Locate the cell with the specified text and output its [X, Y] center coordinate. 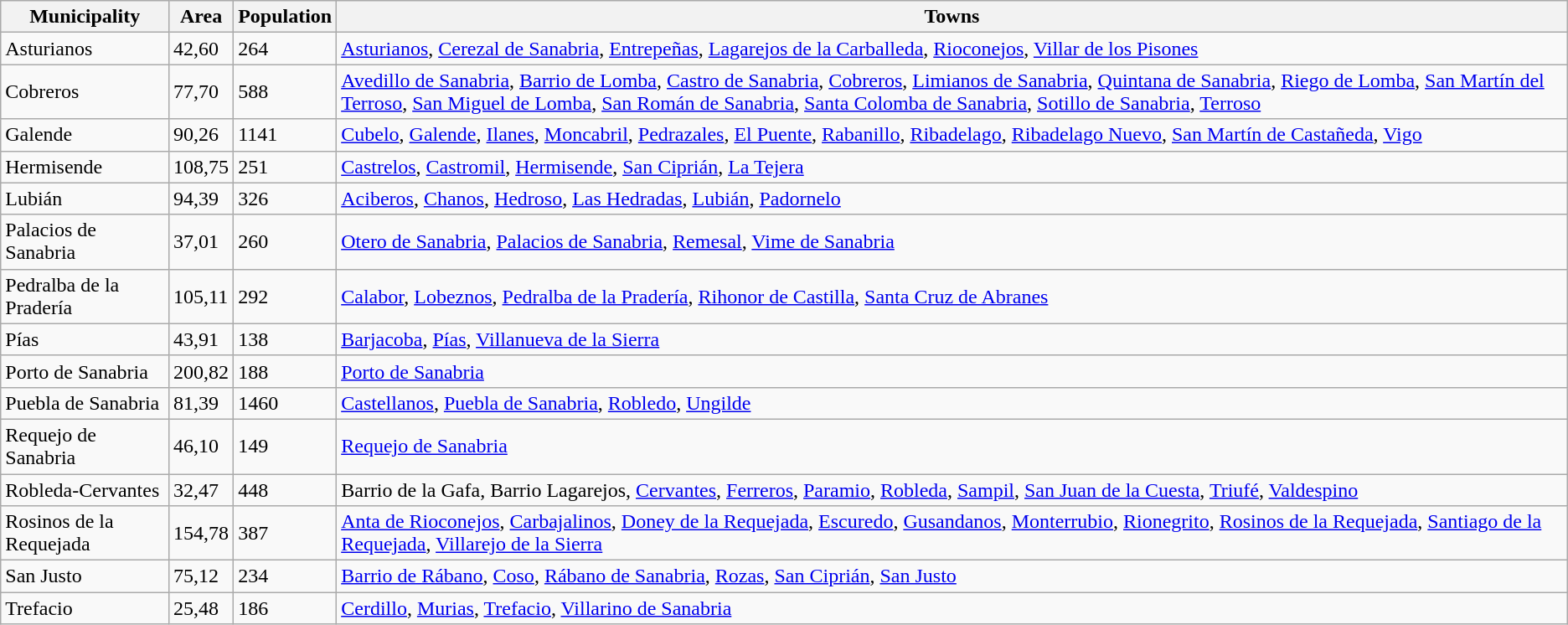
108,75 [201, 167]
Cubelo, Galende, Ilanes, Moncabril, Pedrazales, El Puente, Rabanillo, Ribadelago, Ribadelago Nuevo, San Martín de Castañeda, Vigo [952, 135]
San Justo [85, 576]
1141 [285, 135]
Puebla de Sanabria [85, 403]
90,26 [201, 135]
25,48 [201, 608]
188 [285, 371]
Towns [952, 17]
Palacios de Sanabria [85, 241]
448 [285, 490]
Hermisende [85, 167]
149 [285, 446]
292 [285, 297]
Population [285, 17]
Trefacio [85, 608]
Robleda-Cervantes [85, 490]
Otero de Sanabria, Palacios de Sanabria, Remesal, Vime de Sanabria [952, 241]
Barrio de la Gafa, Barrio Lagarejos, Cervantes, Ferreros, Paramio, Robleda, Sampil, San Juan de la Cuesta, Triufé, Valdespino [952, 490]
387 [285, 533]
588 [285, 92]
Galende [85, 135]
43,91 [201, 339]
42,60 [201, 49]
Cerdillo, Murias, Trefacio, Villarino de Sanabria [952, 608]
186 [285, 608]
Barjacoba, Pías, Villanueva de la Sierra [952, 339]
200,82 [201, 371]
138 [285, 339]
Barrio de Rábano, Coso, Rábano de Sanabria, Rozas, San Ciprián, San Justo [952, 576]
Pías [85, 339]
Castrelos, Castromil, Hermisende, San Ciprián, La Tejera [952, 167]
94,39 [201, 199]
260 [285, 241]
Rosinos de la Requejada [85, 533]
Municipality [85, 17]
Castellanos, Puebla de Sanabria, Robledo, Ungilde [952, 403]
Asturianos, Cerezal de Sanabria, Entrepeñas, Lagarejos de la Carballeda, Rioconejos, Villar de los Pisones [952, 49]
264 [285, 49]
Pedralba de la Pradería [85, 297]
251 [285, 167]
Aciberos, Chanos, Hedroso, Las Hedradas, Lubián, Padornelo [952, 199]
Cobreros [85, 92]
154,78 [201, 533]
46,10 [201, 446]
Lubián [85, 199]
Area [201, 17]
37,01 [201, 241]
32,47 [201, 490]
77,70 [201, 92]
234 [285, 576]
105,11 [201, 297]
75,12 [201, 576]
Asturianos [85, 49]
81,39 [201, 403]
1460 [285, 403]
326 [285, 199]
Calabor, Lobeznos, Pedralba de la Pradería, Rihonor de Castilla, Santa Cruz de Abranes [952, 297]
